From the cell containing the given text, extract its center point as [x, y] coordinate. 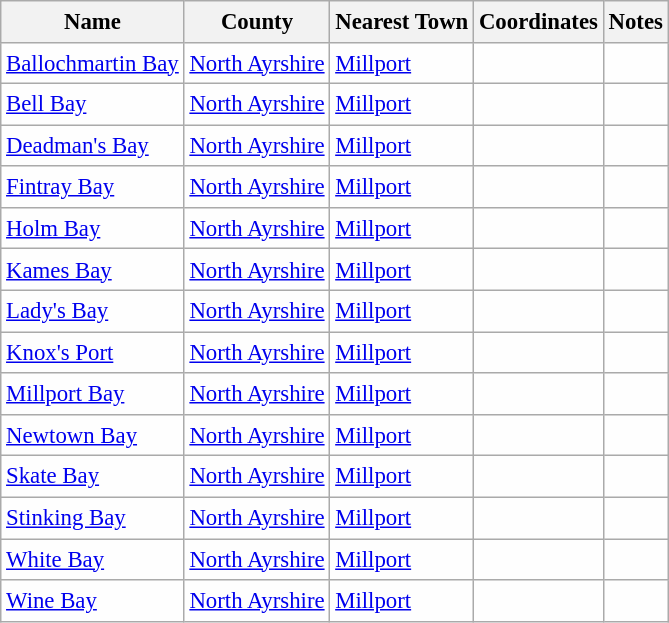
Wine Bay [92, 600]
Lady's Bay [92, 312]
Deadman's Bay [92, 146]
Kames Bay [92, 270]
Fintray Bay [92, 186]
Bell Bay [92, 104]
County [257, 22]
Skate Bay [92, 476]
Millport Bay [92, 394]
Holm Bay [92, 228]
Newtown Bay [92, 436]
White Bay [92, 560]
Coordinates [539, 22]
Knox's Port [92, 352]
Stinking Bay [92, 518]
Name [92, 22]
Nearest Town [402, 22]
Notes [636, 22]
Ballochmartin Bay [92, 62]
